Detect which cell encompasses the target text, then output its [X, Y] center coordinate. 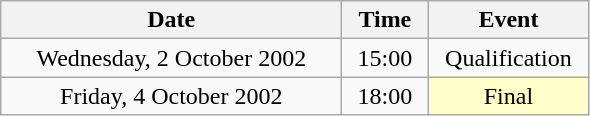
Event [508, 20]
Qualification [508, 58]
15:00 [385, 58]
Date [172, 20]
Friday, 4 October 2002 [172, 96]
18:00 [385, 96]
Time [385, 20]
Final [508, 96]
Wednesday, 2 October 2002 [172, 58]
